From the cell containing the given text, extract its center point as [X, Y] coordinate. 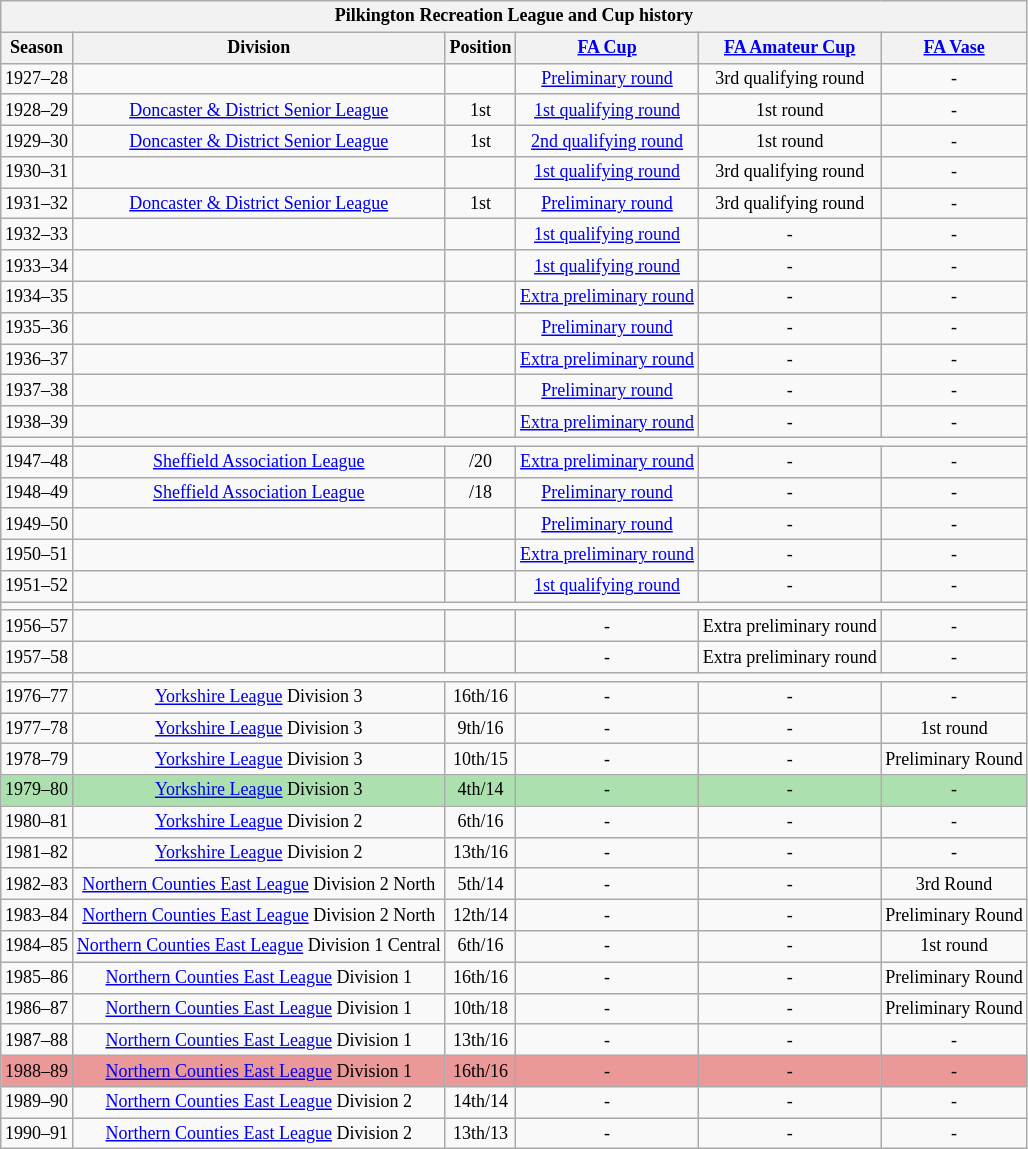
2nd qualifying round [608, 140]
1934–35 [37, 296]
1984–85 [37, 946]
1979–80 [37, 790]
/18 [480, 492]
1977–78 [37, 728]
1937–38 [37, 390]
1985–86 [37, 978]
1957–58 [37, 658]
9th/16 [480, 728]
Season [37, 48]
Northern Counties East League Division 1 Central [258, 946]
1988–89 [37, 1070]
10th/15 [480, 760]
1928–29 [37, 110]
/20 [480, 462]
1987–88 [37, 1040]
4th/14 [480, 790]
1930–31 [37, 172]
1956–57 [37, 626]
13th/13 [480, 1134]
3rd Round [954, 884]
1982–83 [37, 884]
1927–28 [37, 78]
1951–52 [37, 586]
1983–84 [37, 916]
1947–48 [37, 462]
FA Cup [608, 48]
1978–79 [37, 760]
1929–30 [37, 140]
1990–91 [37, 1134]
1950–51 [37, 554]
1980–81 [37, 822]
5th/14 [480, 884]
1976–77 [37, 696]
FA Amateur Cup [790, 48]
Position [480, 48]
1981–82 [37, 852]
1948–49 [37, 492]
Division [258, 48]
1938–39 [37, 422]
1949–50 [37, 524]
1933–34 [37, 266]
1931–32 [37, 204]
10th/18 [480, 1008]
1935–36 [37, 328]
14th/14 [480, 1102]
1989–90 [37, 1102]
12th/14 [480, 916]
1936–37 [37, 360]
FA Vase [954, 48]
1932–33 [37, 234]
1986–87 [37, 1008]
Pilkington Recreation League and Cup history [514, 16]
